Detect which cell encompasses the target text, then output its [x, y] center coordinate. 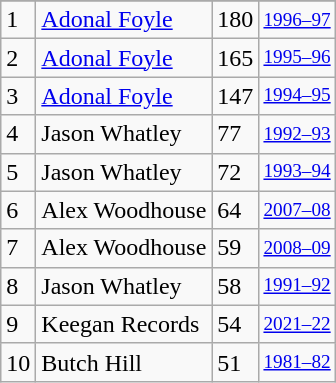
1992–93 [297, 134]
5 [18, 172]
59 [236, 248]
1996–97 [297, 20]
2 [18, 58]
2021–22 [297, 324]
58 [236, 286]
Keegan Records [124, 324]
9 [18, 324]
2007–08 [297, 210]
7 [18, 248]
6 [18, 210]
64 [236, 210]
2008–09 [297, 248]
51 [236, 362]
1994–95 [297, 96]
3 [18, 96]
Butch Hill [124, 362]
180 [236, 20]
1995–96 [297, 58]
147 [236, 96]
54 [236, 324]
72 [236, 172]
1 [18, 20]
1981–82 [297, 362]
165 [236, 58]
8 [18, 286]
4 [18, 134]
1993–94 [297, 172]
1991–92 [297, 286]
10 [18, 362]
77 [236, 134]
